Determine the [x, y] coordinate at the center of the cell enclosing the given text.  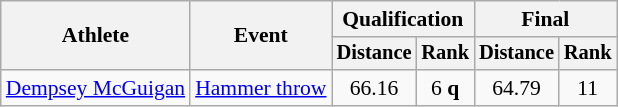
6 q [445, 88]
Hammer throw [260, 88]
Qualification [403, 19]
Final [545, 19]
66.16 [374, 88]
64.79 [516, 88]
Dempsey McGuigan [96, 88]
11 [588, 88]
Event [260, 36]
Athlete [96, 36]
